Locate the cell with the specified text and output its [X, Y] center coordinate. 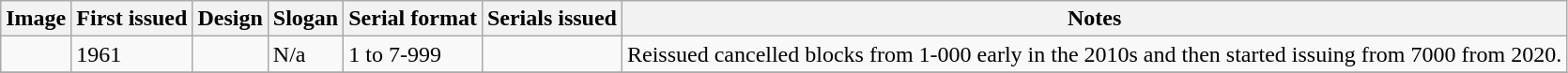
Notes [1094, 19]
Serials issued [552, 19]
Serial format [413, 19]
N/a [305, 54]
1961 [131, 54]
Image [36, 19]
First issued [131, 19]
1 to 7-999 [413, 54]
Design [230, 19]
Reissued cancelled blocks from 1-000 early in the 2010s and then started issuing from 7000 from 2020. [1094, 54]
Slogan [305, 19]
